Find where the given text appears and provide that cell's center as [X, Y] coordinate. 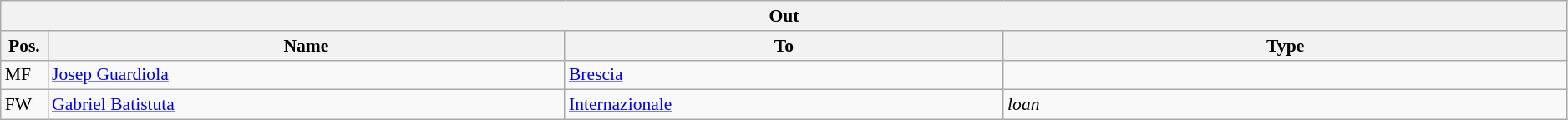
MF [24, 75]
Name [306, 46]
loan [1285, 105]
To [784, 46]
Brescia [784, 75]
Type [1285, 46]
Out [784, 16]
Gabriel Batistuta [306, 105]
Pos. [24, 46]
Internazionale [784, 105]
FW [24, 105]
Josep Guardiola [306, 75]
